For the text-containing cell, return its midpoint in (X, Y) coordinate format. 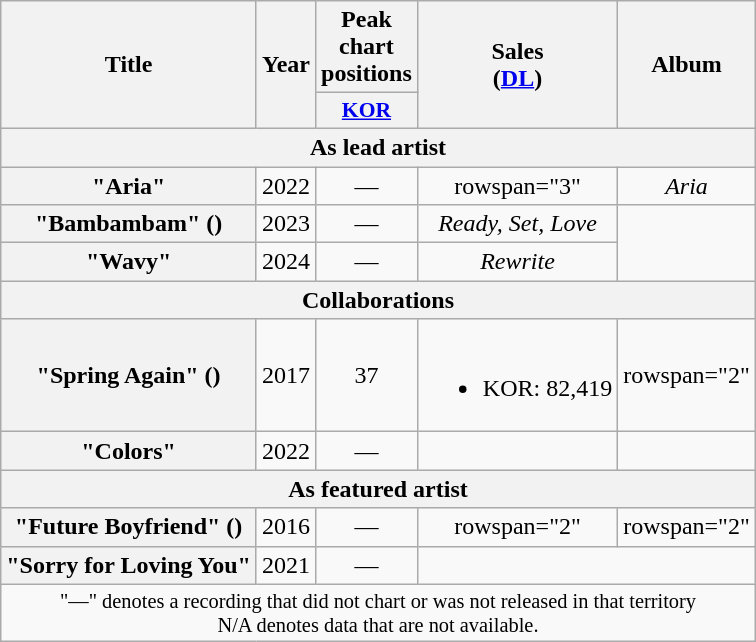
"Sorry for Loving You" (129, 565)
37 (367, 376)
Ready, Set, Love (517, 224)
Rewrite (517, 262)
"Bambambam" () (129, 224)
Aria (687, 185)
"Wavy" (129, 262)
KOR: 82,419 (517, 376)
2021 (286, 565)
Year (286, 65)
"Colors" (129, 451)
As featured artist (378, 489)
"Spring Again" () (129, 376)
Album (687, 65)
Title (129, 65)
"—" denotes a recording that did not chart or was not released in that territoryN/A denotes data that are not available. (378, 613)
"Future Boyfriend" () (129, 527)
2024 (286, 262)
2017 (286, 376)
2023 (286, 224)
Peak chart positions (367, 47)
As lead artist (378, 147)
rowspan="3" (517, 185)
"Aria" (129, 185)
KOR (367, 111)
2016 (286, 527)
Collaborations (378, 300)
Sales(DL) (517, 65)
